From the cell containing the given text, extract its center point as [x, y] coordinate. 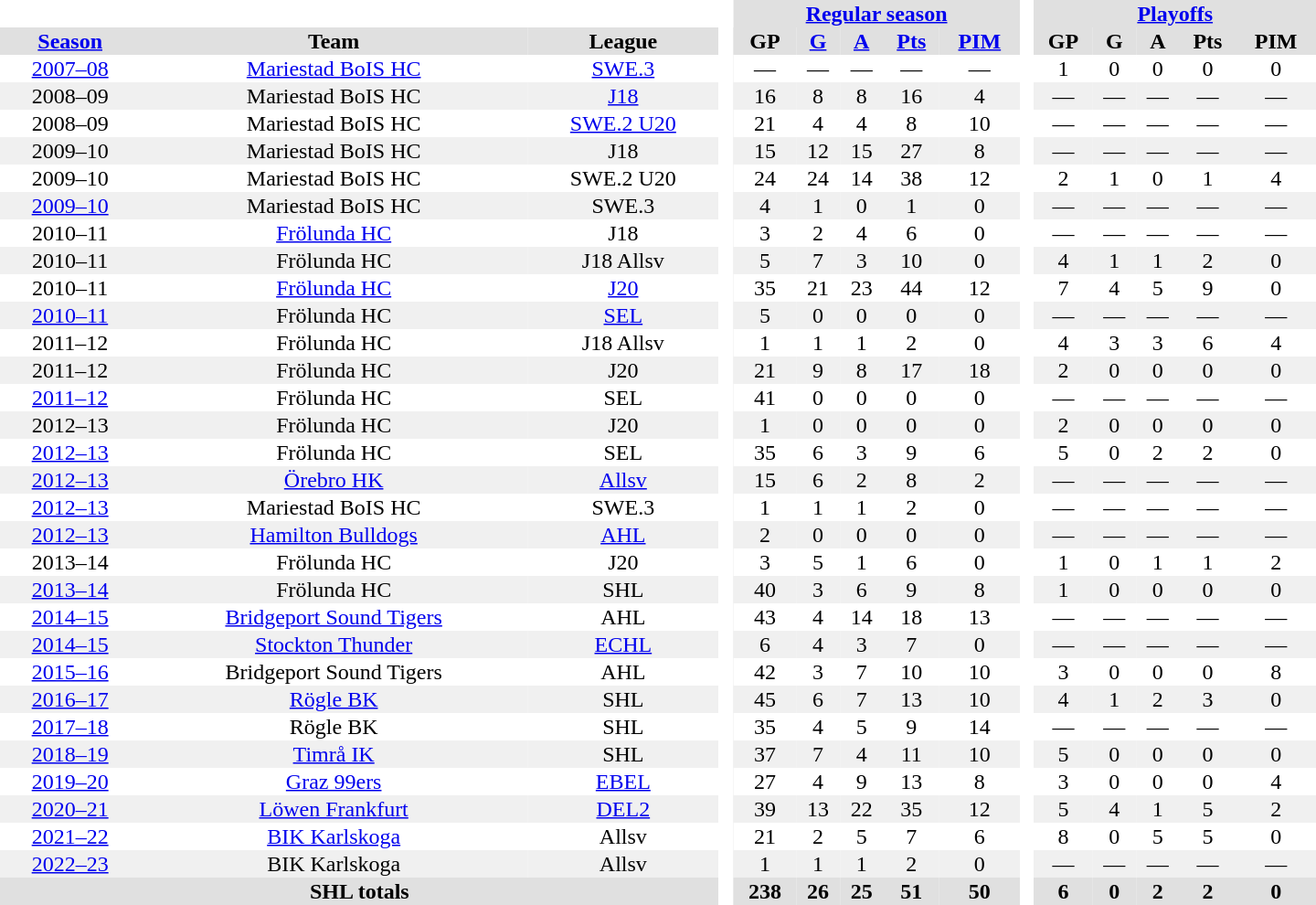
22 [862, 809]
23 [862, 288]
51 [911, 891]
50 [980, 891]
2007–08 [69, 69]
SHL totals [360, 891]
Playoffs [1175, 14]
Graz 99ers [334, 782]
2019–20 [69, 782]
Stockton Thunder [334, 644]
EBEL [623, 782]
Löwen Frankfurt [334, 809]
League [623, 41]
26 [818, 891]
39 [766, 809]
2015–16 [69, 672]
42 [766, 672]
25 [862, 891]
17 [911, 370]
41 [766, 398]
40 [766, 590]
Regular season [877, 14]
2018–19 [69, 754]
44 [911, 288]
2021–22 [69, 836]
2016–17 [69, 699]
2022–23 [69, 864]
2020–21 [69, 809]
2017–18 [69, 727]
Örebro HK [334, 480]
11 [911, 754]
DEL2 [623, 809]
38 [911, 178]
Season [69, 41]
43 [766, 617]
Hamilton Bulldogs [334, 535]
ECHL [623, 644]
Timrå IK [334, 754]
45 [766, 699]
Team [334, 41]
37 [766, 754]
238 [766, 891]
